Detect which cell encompasses the target text, then output its (X, Y) center coordinate. 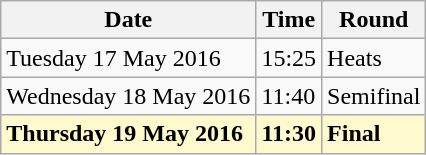
11:40 (289, 96)
Thursday 19 May 2016 (128, 134)
15:25 (289, 58)
Final (374, 134)
Heats (374, 58)
Round (374, 20)
Date (128, 20)
Tuesday 17 May 2016 (128, 58)
Semifinal (374, 96)
Wednesday 18 May 2016 (128, 96)
11:30 (289, 134)
Time (289, 20)
